Find where the given text appears and provide that cell's center as [X, Y] coordinate. 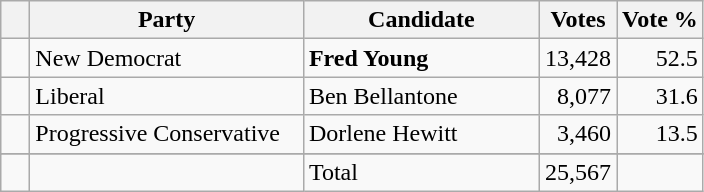
13.5 [660, 134]
Total [421, 172]
Candidate [421, 20]
Party [167, 20]
3,460 [578, 134]
31.6 [660, 96]
52.5 [660, 58]
13,428 [578, 58]
New Democrat [167, 58]
Liberal [167, 96]
Dorlene Hewitt [421, 134]
25,567 [578, 172]
Vote % [660, 20]
Votes [578, 20]
Fred Young [421, 58]
Ben Bellantone [421, 96]
8,077 [578, 96]
Progressive Conservative [167, 134]
